Search for the cell housing the specified text and yield its [X, Y] center coordinate. 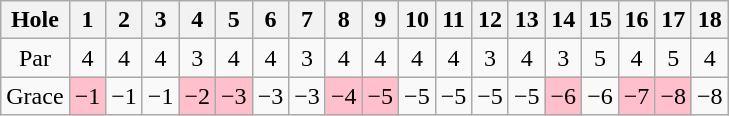
16 [636, 20]
14 [564, 20]
12 [490, 20]
−4 [344, 96]
15 [600, 20]
10 [418, 20]
1 [88, 20]
9 [380, 20]
Par [35, 58]
13 [526, 20]
Hole [35, 20]
Grace [35, 96]
8 [344, 20]
−7 [636, 96]
7 [308, 20]
18 [710, 20]
6 [270, 20]
17 [674, 20]
2 [124, 20]
11 [454, 20]
−2 [198, 96]
